Return [X, Y] of the center of cell containing provided text 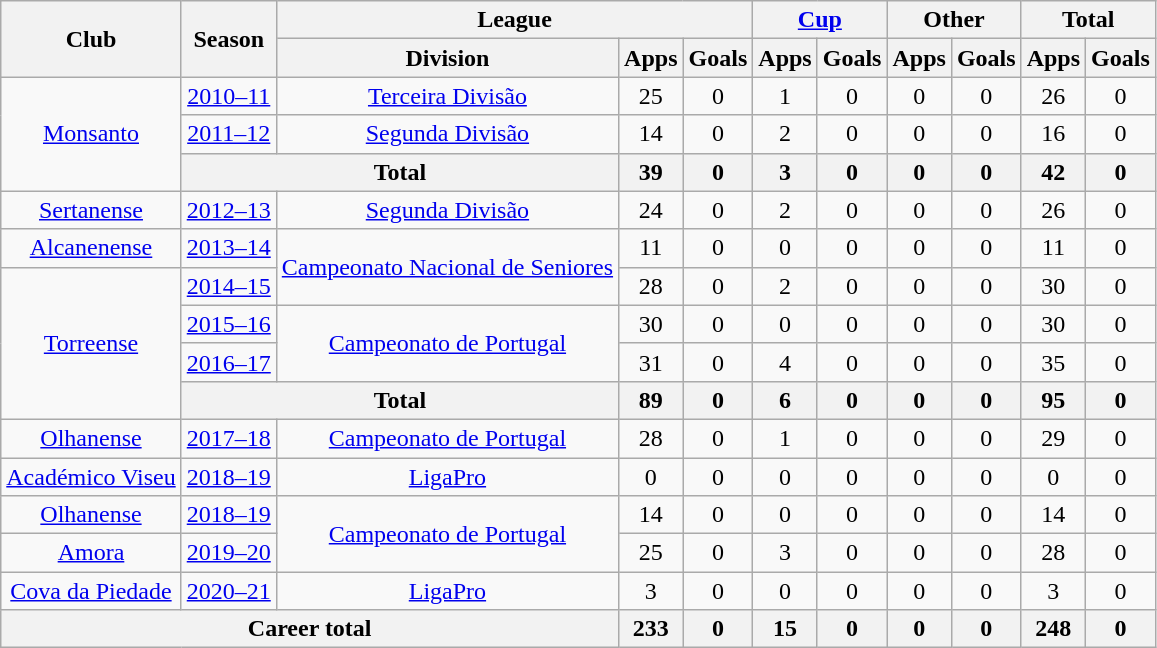
2017–18 [228, 438]
2010–11 [228, 96]
2011–12 [228, 134]
2013–14 [228, 248]
Terceira Divisão [447, 96]
29 [1053, 438]
24 [651, 210]
Académico Viseu [91, 477]
95 [1053, 400]
Division [447, 58]
Amora [91, 553]
233 [651, 629]
248 [1053, 629]
2012–13 [228, 210]
16 [1053, 134]
2019–20 [228, 553]
Other [954, 20]
15 [785, 629]
Sertanense [91, 210]
Campeonato Nacional de Seniores [447, 267]
League [514, 20]
Cup [820, 20]
89 [651, 400]
Alcanenense [91, 248]
Torreense [91, 343]
2016–17 [228, 362]
Cova da Piedade [91, 591]
42 [1053, 172]
Season [228, 39]
39 [651, 172]
35 [1053, 362]
2014–15 [228, 286]
6 [785, 400]
Monsanto [91, 134]
2015–16 [228, 324]
4 [785, 362]
Club [91, 39]
Career total [310, 629]
2020–21 [228, 591]
31 [651, 362]
